Detect which cell encompasses the target text, then output its (X, Y) center coordinate. 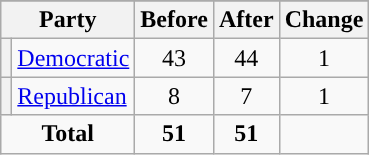
Republican (74, 96)
Party (68, 20)
Total (68, 134)
43 (174, 58)
7 (246, 96)
After (246, 20)
44 (246, 58)
Democratic (74, 58)
8 (174, 96)
Before (174, 20)
Change (324, 20)
